Extract the [X, Y] coordinate from the center of the cell holding the provided text.  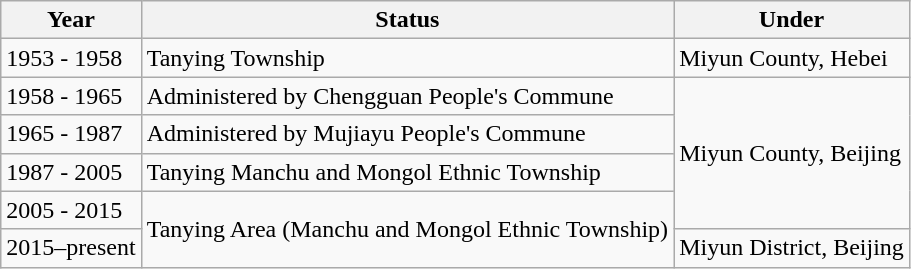
Miyun District, Beijing [792, 248]
Miyun County, Beijing [792, 153]
2015–present [71, 248]
Administered by Chengguan People's Commune [407, 96]
Status [407, 20]
Tanying Manchu and Mongol Ethnic Township [407, 172]
Tanying Township [407, 58]
Year [71, 20]
1987 - 2005 [71, 172]
Administered by Mujiayu People's Commune [407, 134]
Under [792, 20]
2005 - 2015 [71, 210]
1965 - 1987 [71, 134]
1953 - 1958 [71, 58]
Miyun County, Hebei [792, 58]
Tanying Area (Manchu and Mongol Ethnic Township) [407, 229]
1958 - 1965 [71, 96]
